Output the [x, y] coordinate of the center of the cell containing the given text.  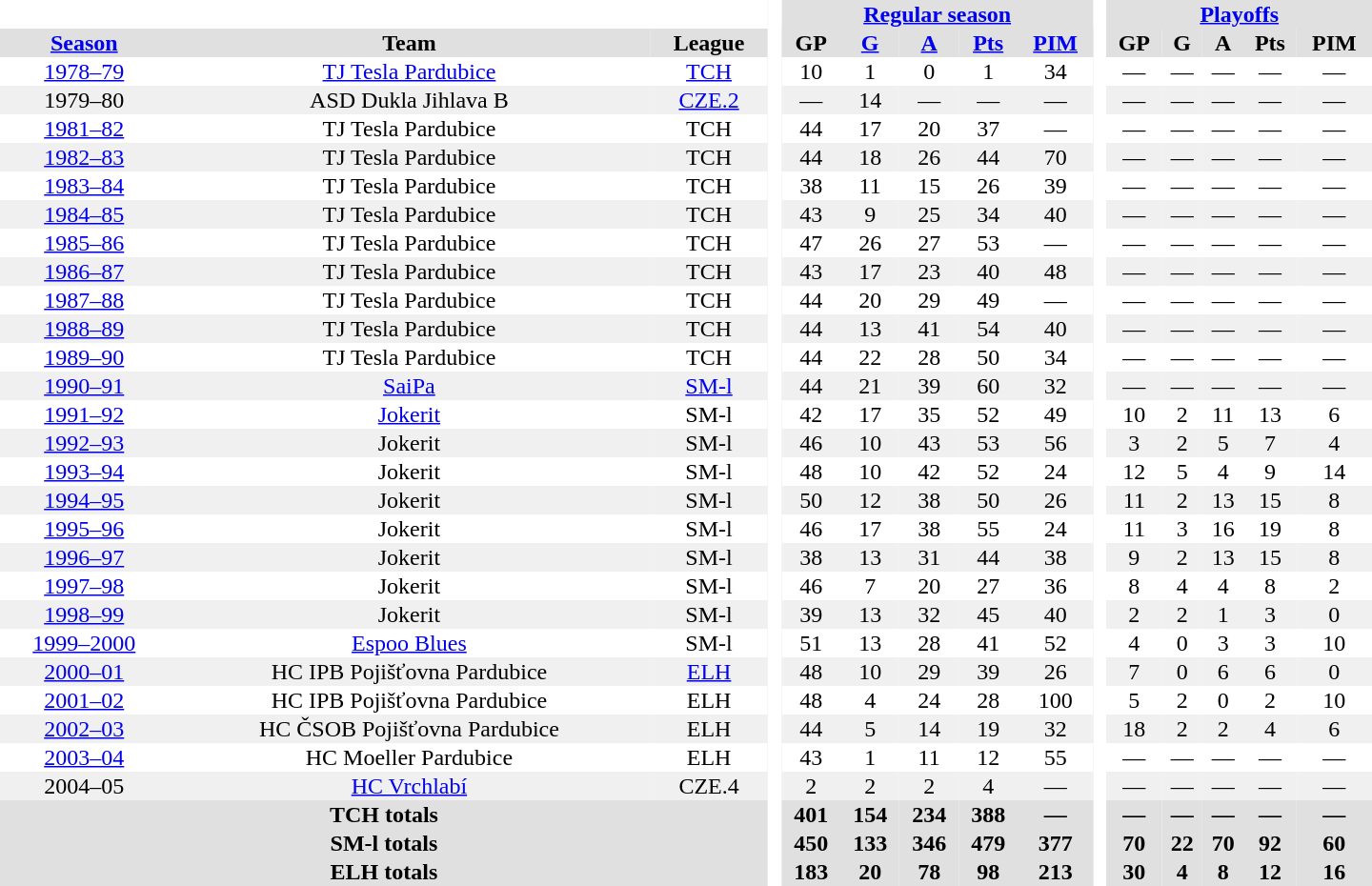
78 [929, 872]
1984–85 [84, 214]
CZE.4 [709, 786]
2001–02 [84, 700]
Playoffs [1239, 14]
1988–89 [84, 329]
37 [988, 129]
30 [1134, 872]
1987–88 [84, 300]
1994–95 [84, 500]
450 [811, 843]
1985–86 [84, 243]
1982–83 [84, 157]
Season [84, 43]
1978–79 [84, 71]
Team [410, 43]
1983–84 [84, 186]
56 [1056, 443]
2003–04 [84, 757]
51 [811, 643]
1991–92 [84, 414]
23 [929, 272]
1990–91 [84, 386]
1989–90 [84, 357]
Regular season [938, 14]
1997–98 [84, 586]
377 [1056, 843]
1999–2000 [84, 643]
ASD Dukla Jihlava B [410, 100]
401 [811, 815]
1992–93 [84, 443]
21 [870, 386]
479 [988, 843]
1998–99 [84, 614]
154 [870, 815]
HC Vrchlabí [410, 786]
SM-l totals [384, 843]
98 [988, 872]
133 [870, 843]
54 [988, 329]
100 [1056, 700]
ELH totals [384, 872]
31 [929, 557]
346 [929, 843]
TCH totals [384, 815]
35 [929, 414]
2002–03 [84, 729]
2004–05 [84, 786]
Espoo Blues [410, 643]
1996–97 [84, 557]
2000–01 [84, 672]
1995–96 [84, 529]
CZE.2 [709, 100]
183 [811, 872]
1993–94 [84, 472]
213 [1056, 872]
388 [988, 815]
League [709, 43]
25 [929, 214]
SaiPa [410, 386]
1986–87 [84, 272]
HC ČSOB Pojišťovna Pardubice [410, 729]
HC Moeller Pardubice [410, 757]
47 [811, 243]
92 [1270, 843]
1979–80 [84, 100]
36 [1056, 586]
45 [988, 614]
1981–82 [84, 129]
234 [929, 815]
